For the text-containing cell, return its midpoint in (X, Y) coordinate format. 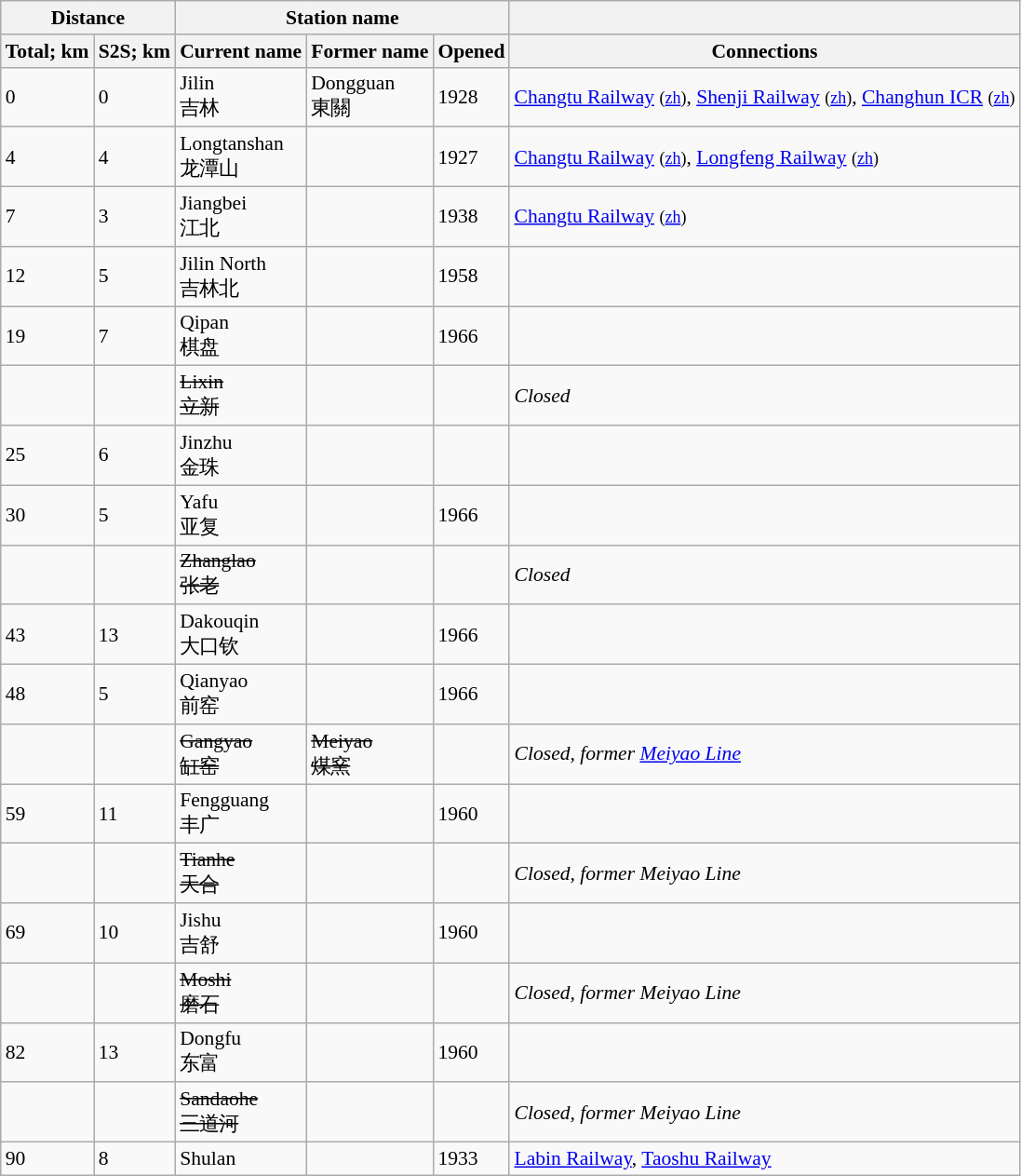
Jishu吉舒 (240, 933)
Qipan棋盘 (240, 336)
Fengguang丰广 (240, 814)
1928 (471, 97)
Lixin立新 (240, 396)
Jilin North吉林北 (240, 277)
Zhanglao张老 (240, 574)
Gangyao缸窑 (240, 754)
Jilin吉林 (240, 97)
8 (135, 1159)
82 (47, 1052)
Moshi磨石 (240, 993)
Changtu Railway (zh), Shenji Railway (zh), Changhun ICR (zh) (764, 97)
1933 (471, 1159)
30 (47, 515)
10 (135, 933)
S2S; km (135, 51)
Dongfu东富 (240, 1052)
Dakouqin大口钦 (240, 635)
Yafu亚复 (240, 515)
Opened (471, 51)
Former name (369, 51)
Station name (343, 18)
59 (47, 814)
Connections (764, 51)
1927 (471, 157)
Changtu Railway (zh) (764, 217)
6 (135, 455)
Total; km (47, 51)
90 (47, 1159)
Jiangbei江北 (240, 217)
Tianhe天合 (240, 873)
Sandaohe三道河 (240, 1113)
1958 (471, 277)
Labin Railway, Taoshu Railway (764, 1159)
Current name (240, 51)
25 (47, 455)
69 (47, 933)
Distance (87, 18)
Shulan (240, 1159)
19 (47, 336)
3 (135, 217)
Meiyao煤窯 (369, 754)
43 (47, 635)
Changtu Railway (zh), Longfeng Railway (zh) (764, 157)
1938 (471, 217)
Longtanshan龙潭山 (240, 157)
Dongguan東關 (369, 97)
Qianyao前窑 (240, 695)
48 (47, 695)
Jinzhu金珠 (240, 455)
11 (135, 814)
12 (47, 277)
